Return the [x, y] coordinate for the center point of the cell that contains the specified text.  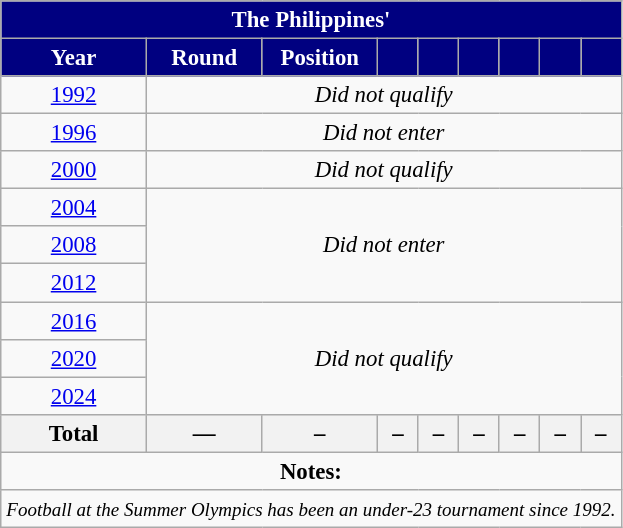
1996 [74, 133]
— [204, 433]
Round [204, 58]
Year [74, 58]
2020 [74, 358]
2024 [74, 396]
Total [74, 433]
2008 [74, 245]
2016 [74, 321]
Notes: [311, 471]
The Philippines' [311, 20]
2000 [74, 170]
Football at the Summer Olympics has been an under-23 tournament since 1992. [311, 509]
2004 [74, 208]
2012 [74, 283]
Position [320, 58]
1992 [74, 95]
